Search for the cell housing the specified text and yield its (x, y) center coordinate. 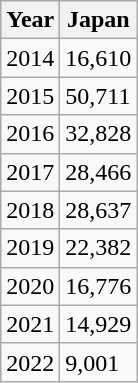
Japan (98, 20)
16,776 (98, 286)
2016 (30, 134)
9,001 (98, 362)
2021 (30, 324)
2019 (30, 248)
28,637 (98, 210)
2020 (30, 286)
2014 (30, 58)
14,929 (98, 324)
28,466 (98, 172)
16,610 (98, 58)
2018 (30, 210)
2015 (30, 96)
50,711 (98, 96)
22,382 (98, 248)
Year (30, 20)
2017 (30, 172)
32,828 (98, 134)
2022 (30, 362)
